Scan for the cell matching the given text and deliver its (x, y) coordinate at center. 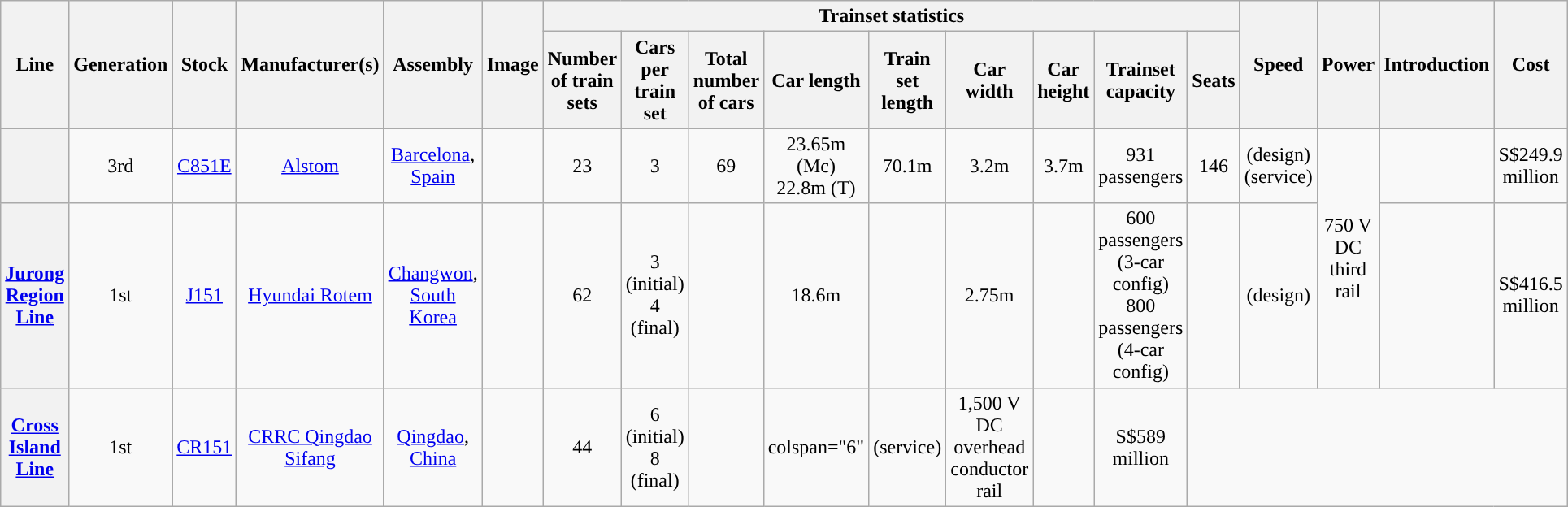
44 (582, 447)
62 (582, 296)
Alstom (311, 166)
colspan="6" (816, 447)
Number of train sets (582, 80)
Trainset statistics (891, 16)
Car length (816, 80)
146 (1214, 166)
Line (35, 65)
3.7m (1063, 166)
Introduction (1437, 65)
18.6m (816, 296)
1,500 V DC overhead conductor rail (990, 447)
3 (initial)4 (final) (655, 296)
Cars per train set (655, 80)
Assembly (432, 65)
Jurong Region Line (35, 296)
Changwon, South Korea (432, 296)
Stock (205, 65)
600 passengers(3-car config)800 passengers(4-car config) (1141, 296)
Qingdao, China (432, 447)
(service) (907, 447)
S$589 million (1141, 447)
Hyundai Rotem (311, 296)
C851E (205, 166)
S$249.9 million (1531, 166)
Power (1348, 65)
Train set length (907, 80)
23 (582, 166)
931 passengers (1141, 166)
Cost (1531, 65)
CRRC Qingdao Sifang (311, 447)
Trainset capacity (1141, 80)
Generation (120, 65)
Speed (1278, 65)
Car width (990, 80)
S$416.5 million (1531, 296)
750 V DC third rail (1348, 258)
69 (726, 166)
2.75m (990, 296)
3.2m (990, 166)
J151 (205, 296)
Car height (1063, 80)
(design) (1278, 296)
Barcelona, Spain (432, 166)
Total number of cars (726, 80)
Cross Island Line (35, 447)
3rd (120, 166)
CR151 (205, 447)
Image (512, 65)
Manufacturer(s) (311, 65)
Seats (1214, 80)
70.1m (907, 166)
3 (655, 166)
(design) (service) (1278, 166)
6 (initial) 8 (final) (655, 447)
23.65m (Mc)22.8m (T) (816, 166)
